Scan for the cell matching the given text and deliver its (x, y) coordinate at center. 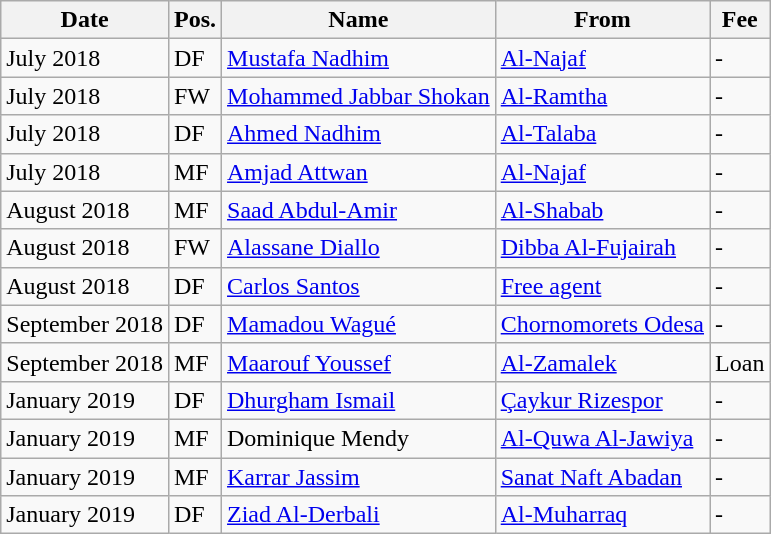
Dominique Mendy (359, 438)
Dibba Al-Fujairah (602, 248)
Al-Muharraq (602, 515)
Al-Zamalek (602, 362)
Al-Talaba (602, 134)
Fee (740, 20)
Amjad Attwan (359, 172)
Name (359, 20)
Çaykur Rizespor (602, 400)
Maarouf Youssef (359, 362)
Karrar Jassim (359, 477)
Al-Quwa Al-Jawiya (602, 438)
Saad Abdul-Amir (359, 210)
From (602, 20)
Mamadou Wagué (359, 324)
Carlos Santos (359, 286)
Al-Shabab (602, 210)
Dhurgham Ismail (359, 400)
Date (85, 20)
Loan (740, 362)
Sanat Naft Abadan (602, 477)
Mustafa Nadhim (359, 58)
Free agent (602, 286)
Al-Ramtha (602, 96)
Chornomorets Odesa (602, 324)
Pos. (194, 20)
Mohammed Jabbar Shokan (359, 96)
Alassane Diallo (359, 248)
Ziad Al-Derbali (359, 515)
Ahmed Nadhim (359, 134)
